Detect which cell encompasses the target text, then output its (x, y) center coordinate. 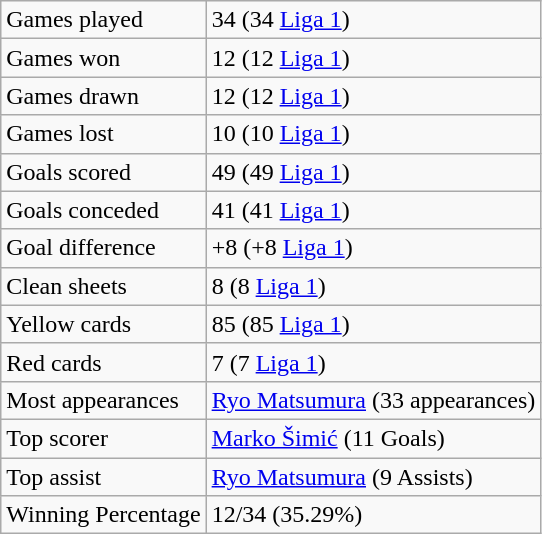
Goals conceded (104, 210)
Red cards (104, 362)
Winning Percentage (104, 515)
Games won (104, 58)
10 (10 Liga 1) (374, 134)
12/34 (35.29%) (374, 515)
34 (34 Liga 1) (374, 20)
Marko Šimić (11 Goals) (374, 438)
Games lost (104, 134)
Games played (104, 20)
Top assist (104, 477)
Ryo Matsumura (33 appearances) (374, 400)
+8 (+8 Liga 1) (374, 248)
Goals scored (104, 172)
Clean sheets (104, 286)
8 (8 Liga 1) (374, 286)
49 (49 Liga 1) (374, 172)
Goal difference (104, 248)
Games drawn (104, 96)
Ryo Matsumura (9 Assists) (374, 477)
41 (41 Liga 1) (374, 210)
Most appearances (104, 400)
Yellow cards (104, 324)
85 (85 Liga 1) (374, 324)
7 (7 Liga 1) (374, 362)
Top scorer (104, 438)
